Capture the cell that displays the provided text and extract its (X, Y) central coordinate. 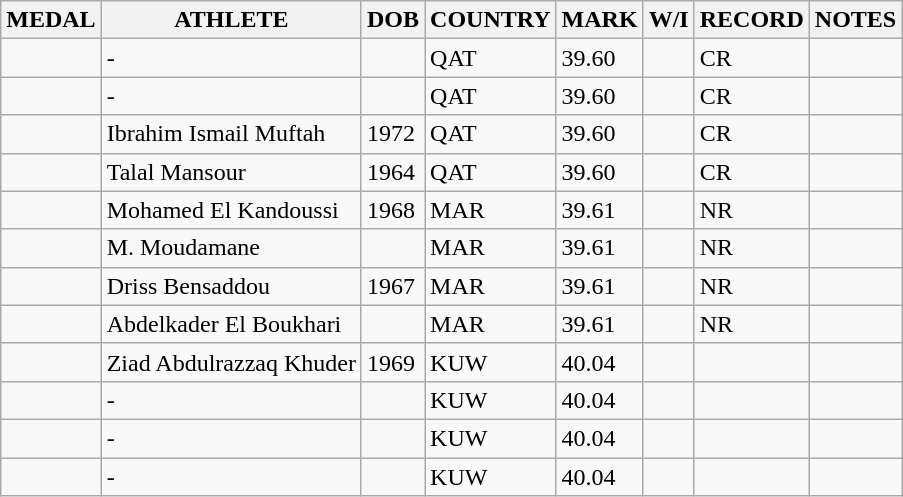
NOTES (855, 20)
W/I (668, 20)
Ziad Abdulrazzaq Khuder (231, 362)
Abdelkader El Boukhari (231, 324)
RECORD (752, 20)
1968 (392, 210)
Ibrahim Ismail Muftah (231, 134)
M. Moudamane (231, 248)
1969 (392, 362)
1964 (392, 172)
COUNTRY (491, 20)
MEDAL (51, 20)
1972 (392, 134)
Driss Bensaddou (231, 286)
ATHLETE (231, 20)
Talal Mansour (231, 172)
1967 (392, 286)
Mohamed El Kandoussi (231, 210)
MARK (600, 20)
DOB (392, 20)
